Return (X, Y) of the center of cell containing provided text 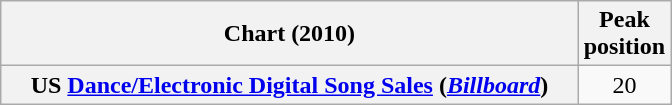
Chart (2010) (290, 34)
US Dance/Electronic Digital Song Sales (Billboard) (290, 85)
Peakposition (624, 34)
20 (624, 85)
